Scan for the cell matching the given text and deliver its (X, Y) coordinate at center. 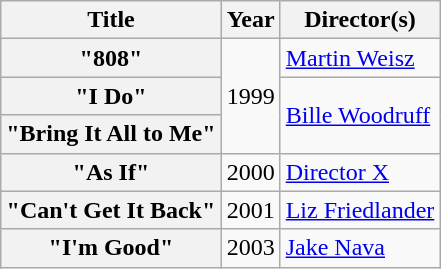
"As If" (111, 172)
"I'm Good" (111, 248)
Liz Friedlander (360, 210)
2003 (250, 248)
Jake Nava (360, 248)
2001 (250, 210)
Martin Weisz (360, 58)
1999 (250, 96)
Year (250, 20)
Title (111, 20)
"Can't Get It Back" (111, 210)
"808" (111, 58)
"Bring It All to Me" (111, 134)
Bille Woodruff (360, 115)
Director X (360, 172)
"I Do" (111, 96)
2000 (250, 172)
Director(s) (360, 20)
